Output the [X, Y] coordinate of the center of the cell containing the given text.  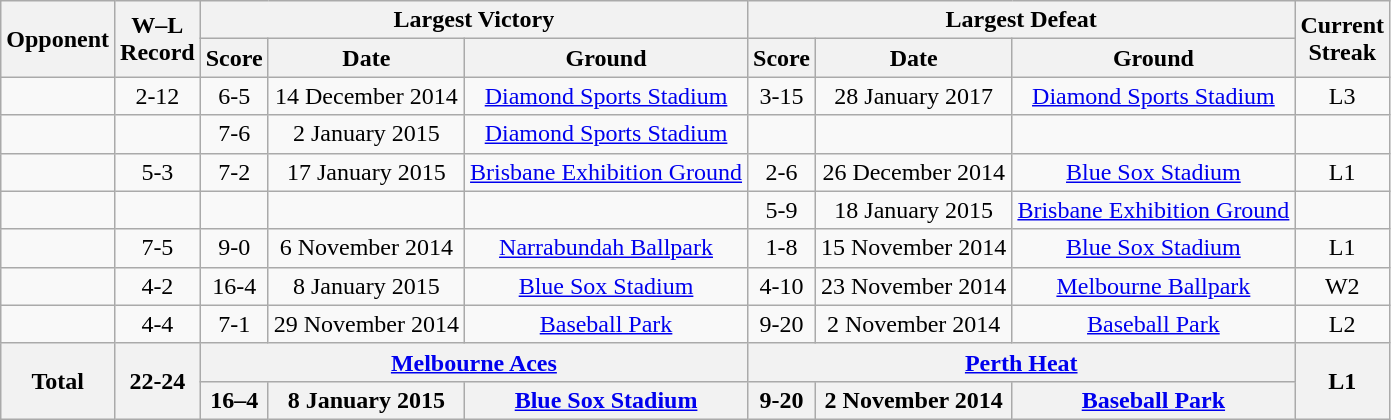
W2 [1342, 286]
7-1 [234, 324]
Opponent [58, 39]
Largest Defeat [1022, 20]
5-9 [782, 210]
14 December 2014 [366, 96]
16-4 [234, 286]
Perth Heat [1022, 362]
4-10 [782, 286]
CurrentStreak [1342, 39]
3-15 [782, 96]
17 January 2015 [366, 172]
4-2 [158, 286]
26 December 2014 [914, 172]
6-5 [234, 96]
Narrabundah Ballpark [606, 248]
15 November 2014 [914, 248]
1-8 [782, 248]
6 November 2014 [366, 248]
Melbourne Ballpark [1154, 286]
18 January 2015 [914, 210]
2-12 [158, 96]
29 November 2014 [366, 324]
2-6 [782, 172]
Total [58, 381]
7-2 [234, 172]
28 January 2017 [914, 96]
22-24 [158, 381]
Melbourne Aces [474, 362]
23 November 2014 [914, 286]
7-5 [158, 248]
4-4 [158, 324]
L3 [1342, 96]
16–4 [234, 400]
7-6 [234, 134]
2 January 2015 [366, 134]
L2 [1342, 324]
5-3 [158, 172]
9-0 [234, 248]
W–LRecord [158, 39]
Largest Victory [474, 20]
